Capture the cell that displays the provided text and extract its (X, Y) central coordinate. 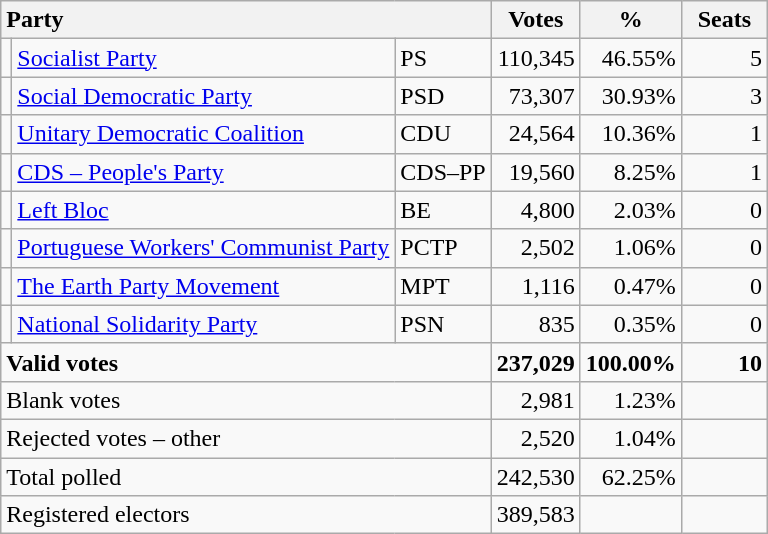
Socialist Party (204, 58)
CDS – People's Party (204, 172)
46.55% (630, 58)
National Solidarity Party (204, 324)
100.00% (630, 362)
242,530 (536, 477)
237,029 (536, 362)
73,307 (536, 96)
The Earth Party Movement (204, 286)
PCTP (443, 248)
1.04% (630, 438)
62.25% (630, 477)
Social Democratic Party (204, 96)
3 (724, 96)
10 (724, 362)
0.47% (630, 286)
CDU (443, 134)
8.25% (630, 172)
110,345 (536, 58)
24,564 (536, 134)
Registered electors (246, 515)
Total polled (246, 477)
389,583 (536, 515)
Blank votes (246, 400)
PS (443, 58)
1,116 (536, 286)
% (630, 20)
Rejected votes – other (246, 438)
Party (246, 20)
2,981 (536, 400)
Votes (536, 20)
5 (724, 58)
2,520 (536, 438)
Valid votes (246, 362)
0.35% (630, 324)
PSN (443, 324)
2.03% (630, 210)
1.23% (630, 400)
2,502 (536, 248)
BE (443, 210)
Unitary Democratic Coalition (204, 134)
Portuguese Workers' Communist Party (204, 248)
1.06% (630, 248)
4,800 (536, 210)
10.36% (630, 134)
Seats (724, 20)
19,560 (536, 172)
835 (536, 324)
CDS–PP (443, 172)
MPT (443, 286)
Left Bloc (204, 210)
PSD (443, 96)
30.93% (630, 96)
